Determine the (X, Y) coordinate at the center of the cell enclosing the given text.  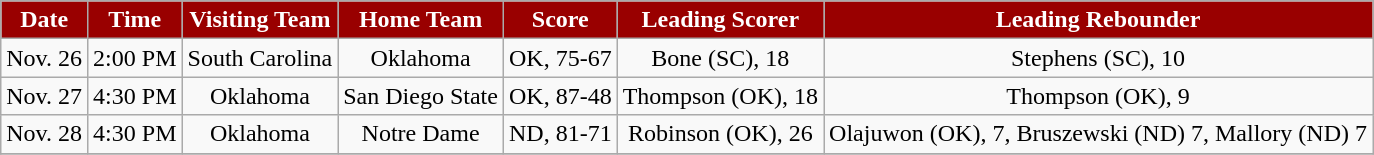
Time (135, 20)
Notre Dame (421, 134)
Visiting Team (260, 20)
OK, 87-48 (560, 96)
South Carolina (260, 58)
San Diego State (421, 96)
Score (560, 20)
Home Team (421, 20)
Nov. 28 (44, 134)
Thompson (OK), 18 (720, 96)
Robinson (OK), 26 (720, 134)
Stephens (SC), 10 (1098, 58)
Olajuwon (OK), 7, Bruszewski (ND) 7, Mallory (ND) 7 (1098, 134)
Thompson (OK), 9 (1098, 96)
Leading Scorer (720, 20)
Nov. 26 (44, 58)
2:00 PM (135, 58)
OK, 75-67 (560, 58)
Date (44, 20)
Nov. 27 (44, 96)
Leading Rebounder (1098, 20)
Bone (SC), 18 (720, 58)
ND, 81-71 (560, 134)
